Find where the given text appears and provide that cell's center as [x, y] coordinate. 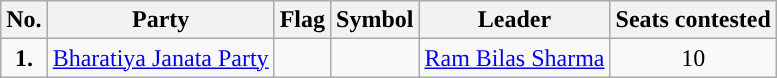
Party [160, 20]
10 [693, 58]
Seats contested [693, 20]
No. [24, 20]
1. [24, 58]
Symbol [375, 20]
Leader [514, 20]
Bharatiya Janata Party [160, 58]
Flag [302, 20]
Ram Bilas Sharma [514, 58]
